Provide the [x, y] coordinate of the cell's center where the given text is located.  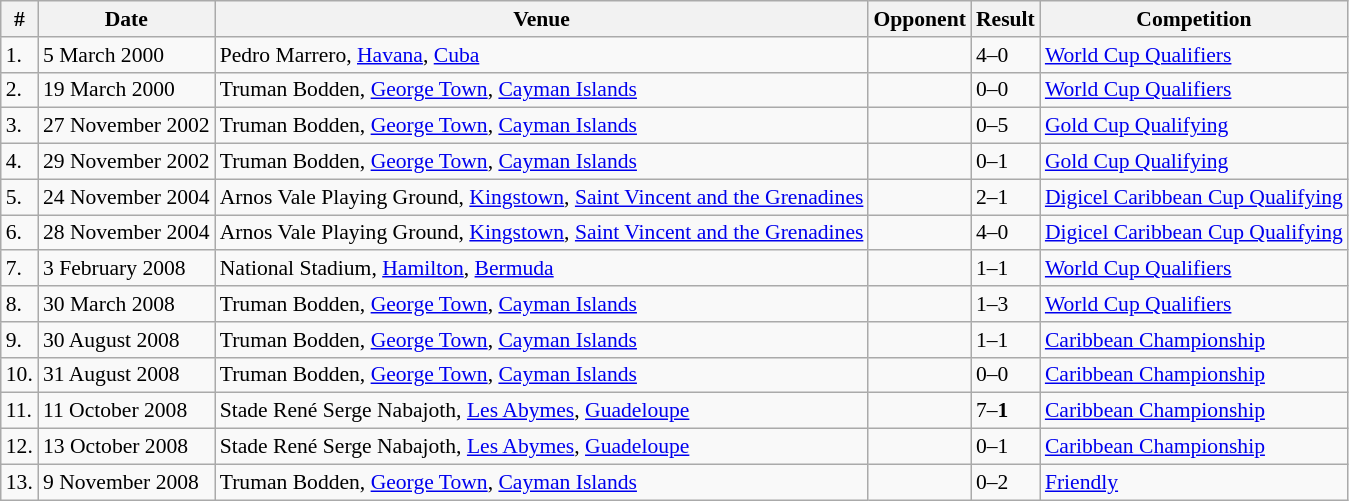
10. [20, 375]
0–2 [1006, 482]
19 March 2000 [126, 90]
2–1 [1006, 197]
27 November 2002 [126, 126]
Opponent [920, 19]
13 October 2008 [126, 447]
28 November 2004 [126, 233]
5 March 2000 [126, 55]
1. [20, 55]
3 February 2008 [126, 269]
7. [20, 269]
National Stadium, Hamilton, Bermuda [542, 269]
1–3 [1006, 304]
5. [20, 197]
Friendly [1194, 482]
6. [20, 233]
29 November 2002 [126, 162]
30 March 2008 [126, 304]
2. [20, 90]
24 November 2004 [126, 197]
13. [20, 482]
4. [20, 162]
9. [20, 340]
9 November 2008 [126, 482]
3. [20, 126]
11 October 2008 [126, 411]
Pedro Marrero, Havana, Cuba [542, 55]
12. [20, 447]
30 August 2008 [126, 340]
# [20, 19]
31 August 2008 [126, 375]
Competition [1194, 19]
0–5 [1006, 126]
Result [1006, 19]
7–1 [1006, 411]
11. [20, 411]
Date [126, 19]
Venue [542, 19]
8. [20, 304]
